Detect which cell encompasses the target text, then output its (x, y) center coordinate. 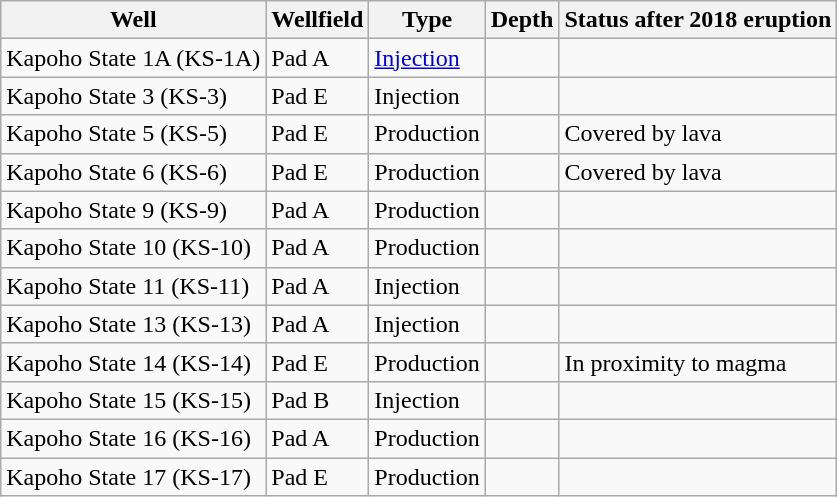
Kapoho State 13 (KS-13) (134, 324)
Well (134, 20)
Kapoho State 3 (KS-3) (134, 96)
Kapoho State 16 (KS-16) (134, 438)
Kapoho State 11 (KS-11) (134, 286)
Depth (522, 20)
Kapoho State 15 (KS-15) (134, 400)
Pad B (318, 400)
Kapoho State 5 (KS-5) (134, 134)
Kapoho State 1A (KS-1A) (134, 58)
Status after 2018 eruption (698, 20)
Wellfield (318, 20)
Kapoho State 9 (KS-9) (134, 210)
In proximity to magma (698, 362)
Type (427, 20)
Kapoho State 10 (KS-10) (134, 248)
Kapoho State 17 (KS-17) (134, 477)
Kapoho State 14 (KS-14) (134, 362)
Kapoho State 6 (KS-6) (134, 172)
